For the text-containing cell, return its midpoint in (x, y) coordinate format. 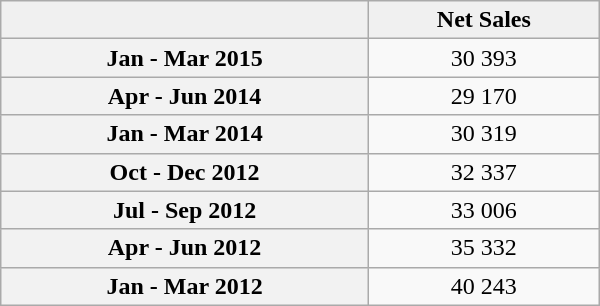
40 243 (484, 286)
33 006 (484, 210)
32 337 (484, 172)
Jan - Mar 2014 (185, 134)
29 170 (484, 96)
Jan - Mar 2012 (185, 286)
35 332 (484, 248)
Apr - Jun 2012 (185, 248)
Oct - Dec 2012 (185, 172)
Jul - Sep 2012 (185, 210)
30 393 (484, 58)
30 319 (484, 134)
Net Sales (484, 20)
Apr - Jun 2014 (185, 96)
Jan - Mar 2015 (185, 58)
